Detect which cell encompasses the target text, then output its [x, y] center coordinate. 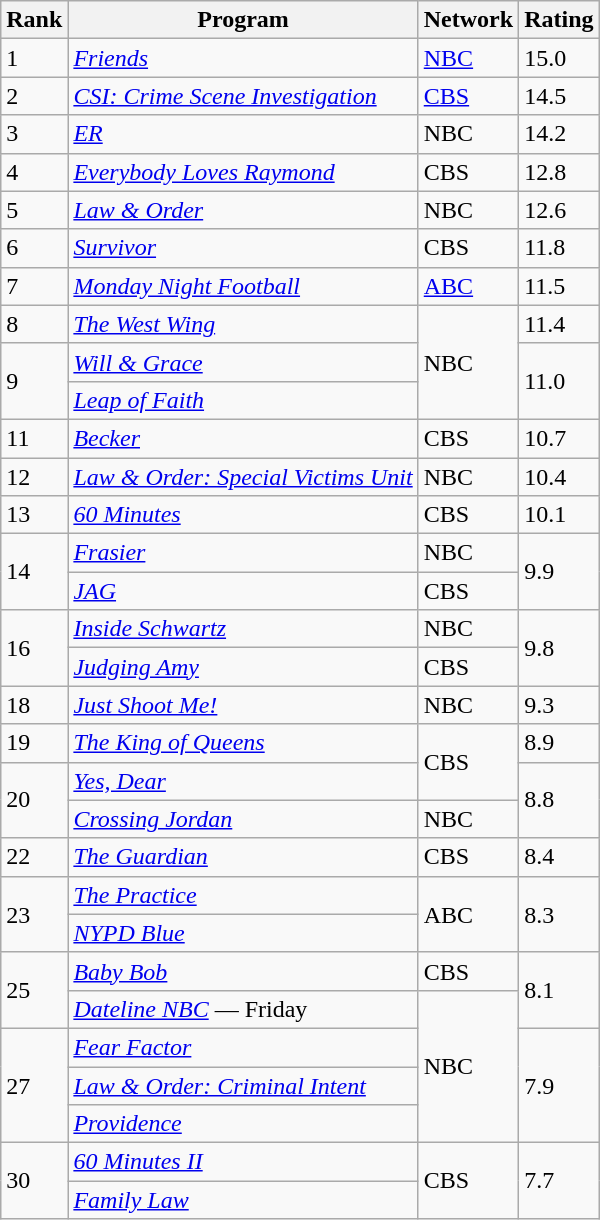
NYPD Blue [243, 933]
14 [34, 572]
9.3 [559, 705]
JAG [243, 591]
CSI: Crime Scene Investigation [243, 96]
8.1 [559, 990]
Crossing Jordan [243, 819]
8.9 [559, 743]
8 [34, 324]
ER [243, 134]
Becker [243, 438]
Law & Order [243, 210]
18 [34, 705]
7.9 [559, 1085]
6 [34, 248]
Judging Amy [243, 667]
15.0 [559, 58]
7.7 [559, 1181]
Inside Schwartz [243, 629]
Program [243, 20]
3 [34, 134]
2 [34, 96]
10.4 [559, 477]
12.6 [559, 210]
Friends [243, 58]
16 [34, 648]
Frasier [243, 553]
9 [34, 381]
The Practice [243, 895]
22 [34, 857]
27 [34, 1085]
9.8 [559, 648]
13 [34, 515]
14.2 [559, 134]
Just Shoot Me! [243, 705]
11 [34, 438]
Leap of Faith [243, 400]
Yes, Dear [243, 781]
8.3 [559, 914]
14.5 [559, 96]
Monday Night Football [243, 286]
10.7 [559, 438]
8.8 [559, 800]
Law & Order: Criminal Intent [243, 1085]
The West Wing [243, 324]
Will & Grace [243, 362]
23 [34, 914]
25 [34, 990]
8.4 [559, 857]
Law & Order: Special Victims Unit [243, 477]
9.9 [559, 572]
30 [34, 1181]
12.8 [559, 172]
Rank [34, 20]
The King of Queens [243, 743]
Everybody Loves Raymond [243, 172]
5 [34, 210]
11.4 [559, 324]
1 [34, 58]
11.5 [559, 286]
Dateline NBC — Friday [243, 1009]
Baby Bob [243, 971]
Fear Factor [243, 1047]
60 Minutes [243, 515]
20 [34, 800]
4 [34, 172]
Network [468, 20]
19 [34, 743]
7 [34, 286]
12 [34, 477]
Rating [559, 20]
10.1 [559, 515]
The Guardian [243, 857]
11.0 [559, 381]
Survivor [243, 248]
60 Minutes II [243, 1162]
Family Law [243, 1200]
Providence [243, 1124]
11.8 [559, 248]
